Extract the (x, y) coordinate from the center of the cell holding the provided text.  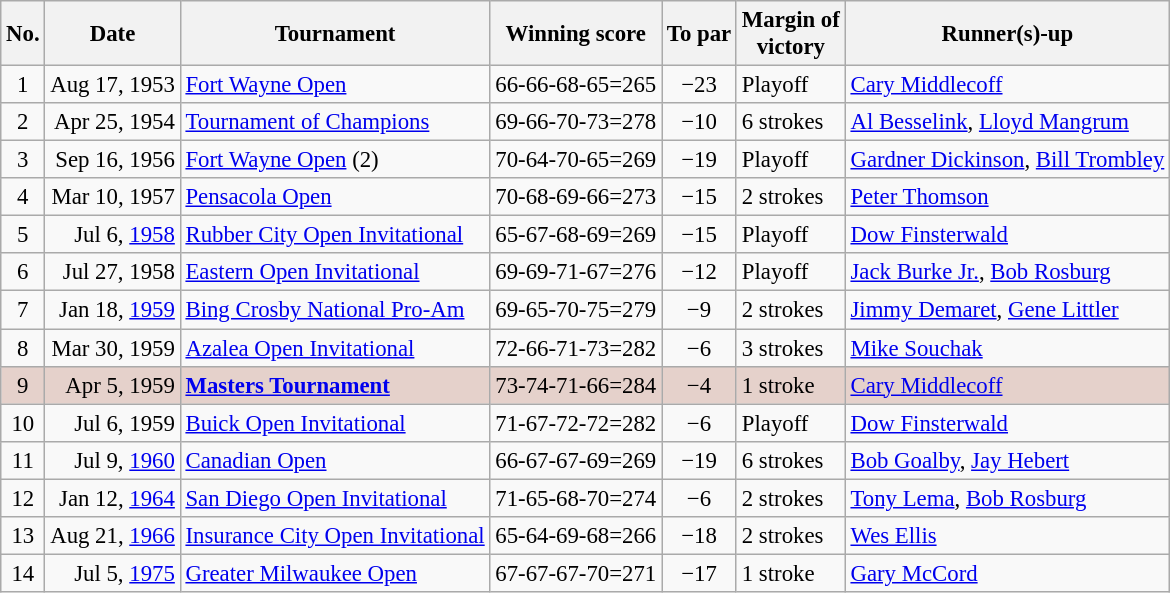
Margin ofvictory (790, 34)
67-67-67-70=271 (576, 573)
71-67-72-72=282 (576, 423)
12 (23, 498)
Jul 6, 1958 (112, 235)
66-66-68-65=265 (576, 85)
71-65-68-70=274 (576, 498)
Azalea Open Invitational (335, 348)
Fort Wayne Open (335, 85)
73-74-71-66=284 (576, 385)
Pensacola Open (335, 197)
Jimmy Demaret, Gene Littler (1007, 310)
Peter Thomson (1007, 197)
Jul 5, 1975 (112, 573)
Gary McCord (1007, 573)
Runner(s)-up (1007, 34)
6 (23, 273)
5 (23, 235)
Tournament of Champions (335, 122)
4 (23, 197)
−4 (700, 385)
10 (23, 423)
66-67-67-69=269 (576, 460)
65-64-69-68=266 (576, 536)
65-67-68-69=269 (576, 235)
Greater Milwaukee Open (335, 573)
Buick Open Invitational (335, 423)
Jul 6, 1959 (112, 423)
Fort Wayne Open (2) (335, 160)
Apr 25, 1954 (112, 122)
Aug 17, 1953 (112, 85)
Bing Crosby National Pro-Am (335, 310)
Mar 10, 1957 (112, 197)
Eastern Open Invitational (335, 273)
Jul 27, 1958 (112, 273)
69-69-71-67=276 (576, 273)
Wes Ellis (1007, 536)
3 (23, 160)
72-66-71-73=282 (576, 348)
−17 (700, 573)
Insurance City Open Invitational (335, 536)
2 (23, 122)
San Diego Open Invitational (335, 498)
Mar 30, 1959 (112, 348)
Jan 12, 1964 (112, 498)
Tony Lema, Bob Rosburg (1007, 498)
Mike Souchak (1007, 348)
No. (23, 34)
9 (23, 385)
Sep 16, 1956 (112, 160)
−9 (700, 310)
11 (23, 460)
70-64-70-65=269 (576, 160)
8 (23, 348)
−23 (700, 85)
3 strokes (790, 348)
Aug 21, 1966 (112, 536)
−12 (700, 273)
−18 (700, 536)
Gardner Dickinson, Bill Trombley (1007, 160)
−10 (700, 122)
Jan 18, 1959 (112, 310)
Masters Tournament (335, 385)
13 (23, 536)
70-68-69-66=273 (576, 197)
Apr 5, 1959 (112, 385)
7 (23, 310)
1 (23, 85)
Winning score (576, 34)
Canadian Open (335, 460)
Rubber City Open Invitational (335, 235)
Al Besselink, Lloyd Mangrum (1007, 122)
To par (700, 34)
Date (112, 34)
Bob Goalby, Jay Hebert (1007, 460)
69-66-70-73=278 (576, 122)
Tournament (335, 34)
14 (23, 573)
Jack Burke Jr., Bob Rosburg (1007, 273)
69-65-70-75=279 (576, 310)
Jul 9, 1960 (112, 460)
